Pinpoint the cell where the given text exists, returning its (X, Y) midpoint coordinate. 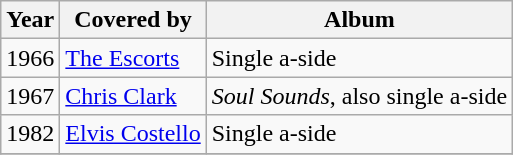
1967 (30, 96)
Elvis Costello (133, 134)
Year (30, 20)
Covered by (133, 20)
Soul Sounds, also single a-side (359, 96)
Album (359, 20)
1982 (30, 134)
The Escorts (133, 58)
Chris Clark (133, 96)
1966 (30, 58)
